Pinpoint the cell where the given text exists, returning its [x, y] midpoint coordinate. 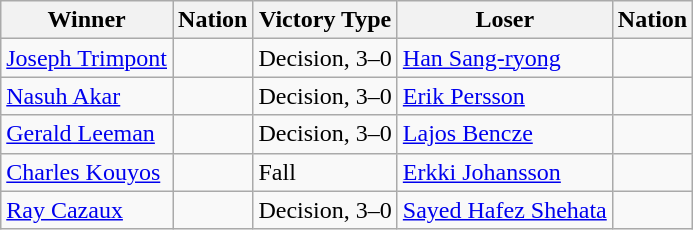
Victory Type [325, 20]
Sayed Hafez Shehata [504, 210]
Erik Persson [504, 96]
Fall [325, 172]
Gerald Leeman [87, 134]
Winner [87, 20]
Lajos Bencze [504, 134]
Joseph Trimpont [87, 58]
Loser [504, 20]
Han Sang-ryong [504, 58]
Charles Kouyos [87, 172]
Erkki Johansson [504, 172]
Nasuh Akar [87, 96]
Ray Cazaux [87, 210]
